Capture the cell that displays the provided text and extract its [X, Y] central coordinate. 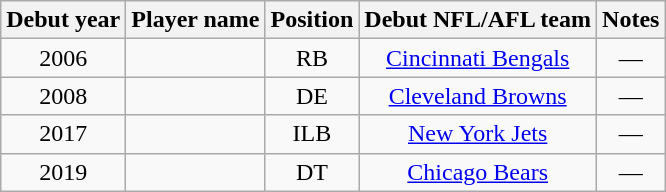
2008 [64, 96]
ILB [312, 134]
2006 [64, 58]
Cincinnati Bengals [478, 58]
DT [312, 172]
Chicago Bears [478, 172]
Debut year [64, 20]
Debut NFL/AFL team [478, 20]
RB [312, 58]
2019 [64, 172]
New York Jets [478, 134]
Cleveland Browns [478, 96]
Notes [631, 20]
2017 [64, 134]
Player name [196, 20]
Position [312, 20]
DE [312, 96]
